Pinpoint the cell where the given text exists, returning its [x, y] midpoint coordinate. 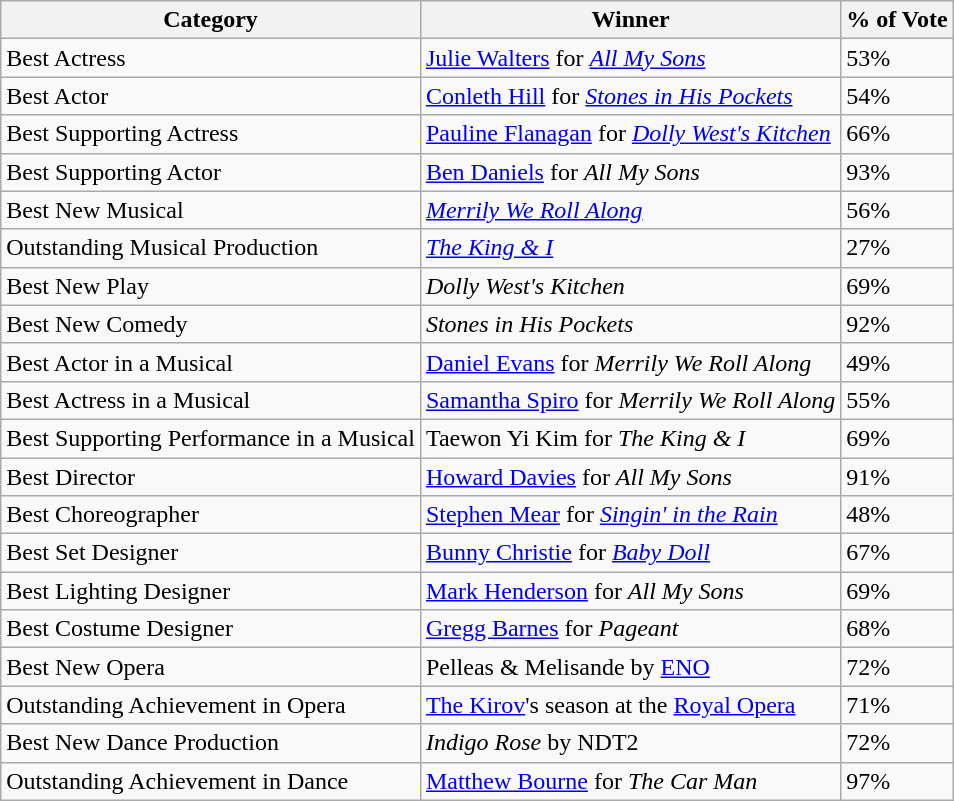
Pauline Flanagan for Dolly West's Kitchen [630, 134]
Best Supporting Actor [211, 172]
Ben Daniels for All My Sons [630, 172]
Bunny Christie for Baby Doll [630, 553]
Howard Davies for All My Sons [630, 477]
Best Choreographer [211, 515]
Best New Comedy [211, 324]
Best Supporting Performance in a Musical [211, 438]
93% [897, 172]
Stephen Mear for Singin' in the Rain [630, 515]
48% [897, 515]
Best Set Designer [211, 553]
Stones in His Pockets [630, 324]
Conleth Hill for Stones in His Pockets [630, 96]
Outstanding Achievement in Dance [211, 781]
Julie Walters for All My Sons [630, 58]
Daniel Evans for Merrily We Roll Along [630, 362]
49% [897, 362]
Best Costume Designer [211, 629]
Gregg Barnes for Pageant [630, 629]
Taewon Yi Kim for The King & I [630, 438]
53% [897, 58]
71% [897, 705]
% of Vote [897, 20]
27% [897, 248]
Category [211, 20]
56% [897, 210]
Best Actress in a Musical [211, 400]
Matthew Bourne for The Car Man [630, 781]
68% [897, 629]
Best New Musical [211, 210]
The King & I [630, 248]
Samantha Spiro for Merrily We Roll Along [630, 400]
Pelleas & Melisande by ENO [630, 667]
Best Actor [211, 96]
Best Director [211, 477]
Mark Henderson for All My Sons [630, 591]
55% [897, 400]
Merrily We Roll Along [630, 210]
Best New Play [211, 286]
97% [897, 781]
91% [897, 477]
Best New Dance Production [211, 743]
Dolly West's Kitchen [630, 286]
67% [897, 553]
Best New Opera [211, 667]
Best Actor in a Musical [211, 362]
Winner [630, 20]
54% [897, 96]
Outstanding Achievement in Opera [211, 705]
Best Actress [211, 58]
66% [897, 134]
92% [897, 324]
Outstanding Musical Production [211, 248]
Best Supporting Actress [211, 134]
Indigo Rose by NDT2 [630, 743]
Best Lighting Designer [211, 591]
The Kirov's season at the Royal Opera [630, 705]
